Provide the (X, Y) coordinate of the cell's center where the given text is located.  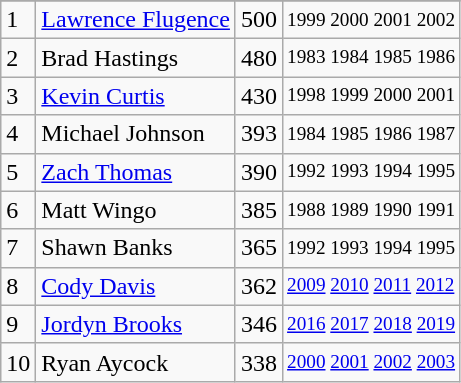
500 (258, 20)
1 (18, 20)
Ryan Aycock (136, 362)
Kevin Curtis (136, 96)
5 (18, 172)
6 (18, 210)
362 (258, 286)
10 (18, 362)
346 (258, 324)
Michael Johnson (136, 134)
1988 1989 1990 1991 (372, 210)
2016 2017 2018 2019 (372, 324)
385 (258, 210)
8 (18, 286)
1998 1999 2000 2001 (372, 96)
Zach Thomas (136, 172)
Brad Hastings (136, 58)
7 (18, 248)
3 (18, 96)
Matt Wingo (136, 210)
390 (258, 172)
4 (18, 134)
393 (258, 134)
338 (258, 362)
Cody Davis (136, 286)
480 (258, 58)
9 (18, 324)
1983 1984 1985 1986 (372, 58)
Shawn Banks (136, 248)
2 (18, 58)
1999 2000 2001 2002 (372, 20)
2000 2001 2002 2003 (372, 362)
430 (258, 96)
Lawrence Flugence (136, 20)
Jordyn Brooks (136, 324)
1984 1985 1986 1987 (372, 134)
2009 2010 2011 2012 (372, 286)
365 (258, 248)
